Locate the cell with the specified text and output its (x, y) center coordinate. 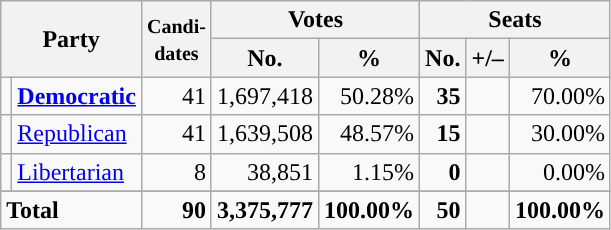
0 (443, 172)
+/– (488, 58)
1,639,508 (264, 134)
50.28% (368, 96)
Candi-dates (176, 39)
Democratic (77, 96)
Libertarian (77, 172)
48.57% (368, 134)
3,375,777 (264, 210)
90 (176, 210)
15 (443, 134)
8 (176, 172)
70.00% (560, 96)
Total (72, 210)
38,851 (264, 172)
Seats (516, 20)
50 (443, 210)
35 (443, 96)
0.00% (560, 172)
Party (72, 39)
1.15% (368, 172)
Republican (77, 134)
30.00% (560, 134)
Votes (315, 20)
1,697,418 (264, 96)
